Capture the cell that displays the provided text and extract its (x, y) central coordinate. 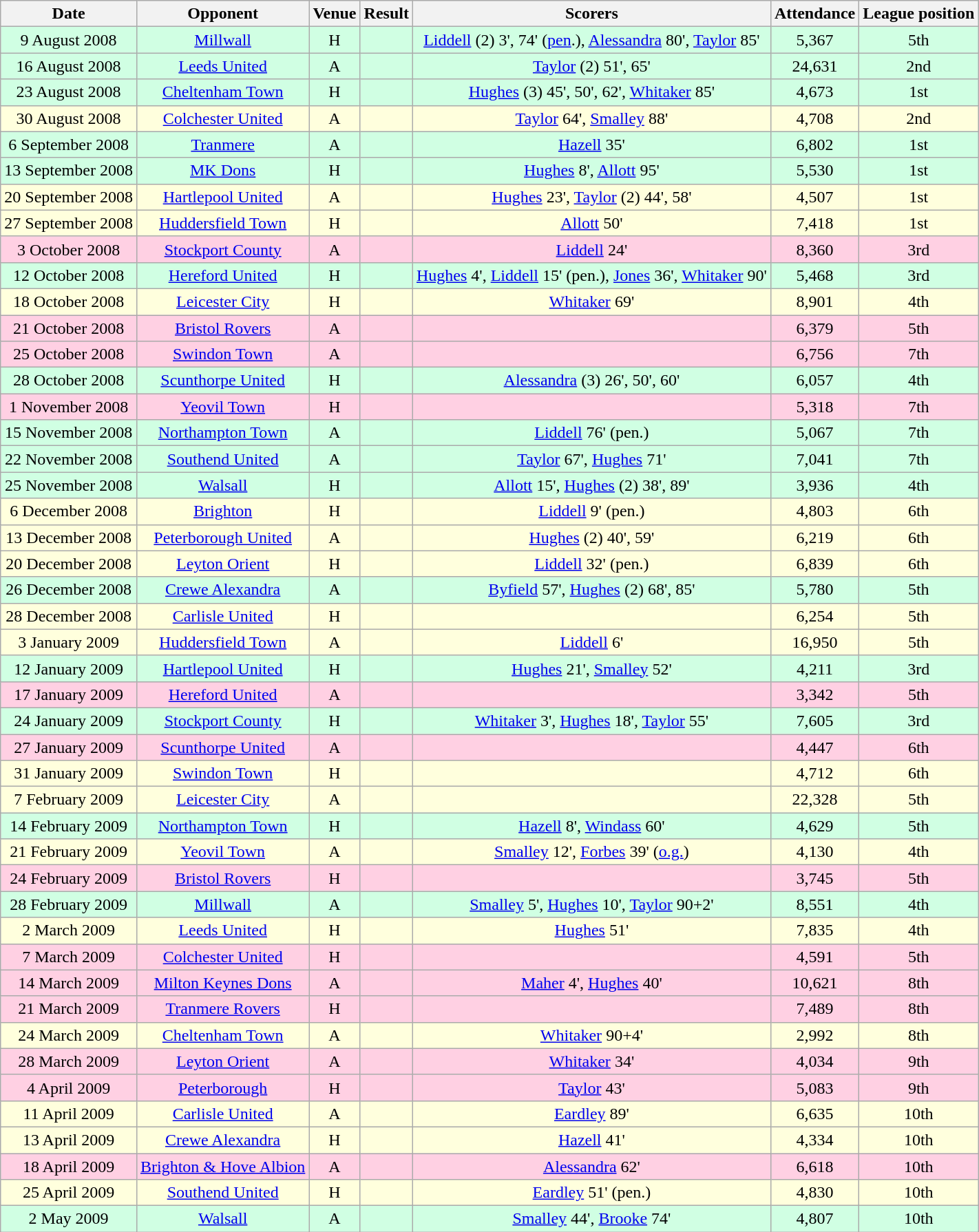
Smalley 12', Forbes 39' (o.g.) (591, 852)
21 February 2009 (69, 852)
Peterborough (222, 1087)
7 February 2009 (69, 800)
3,745 (814, 878)
3,342 (814, 694)
24 February 2009 (69, 878)
Hughes (2) 40', 59' (591, 538)
5,367 (814, 40)
Taylor 43' (591, 1087)
2,992 (814, 1035)
13 April 2009 (69, 1140)
8,551 (814, 904)
21 October 2008 (69, 328)
2 March 2009 (69, 931)
16,950 (814, 642)
27 September 2008 (69, 223)
28 October 2008 (69, 381)
15 November 2008 (69, 433)
8,360 (814, 249)
Liddell 9' (pen.) (591, 511)
20 September 2008 (69, 197)
18 April 2009 (69, 1167)
8,901 (814, 301)
Liddell 6' (591, 642)
28 February 2009 (69, 904)
Eardley 89' (591, 1114)
Whitaker 69' (591, 301)
24,631 (814, 66)
7,041 (814, 459)
Venue (335, 14)
Hughes 23', Taylor (2) 44', 58' (591, 197)
4,591 (814, 957)
6,254 (814, 616)
Liddell (2) 3', 74' (pen.), Alessandra 80', Taylor 85' (591, 40)
Attendance (814, 14)
4,130 (814, 852)
4,673 (814, 92)
23 August 2008 (69, 92)
4 April 2009 (69, 1087)
MK Dons (222, 171)
1 November 2008 (69, 407)
6,057 (814, 381)
4,629 (814, 826)
6,379 (814, 328)
Date (69, 14)
6,635 (814, 1114)
14 March 2009 (69, 983)
30 August 2008 (69, 118)
Brighton & Hove Albion (222, 1167)
4,712 (814, 774)
11 April 2009 (69, 1114)
6,219 (814, 538)
Tranmere Rovers (222, 1009)
7,418 (814, 223)
6 September 2008 (69, 145)
Taylor 64', Smalley 88' (591, 118)
12 January 2009 (69, 668)
Whitaker 34' (591, 1061)
13 December 2008 (69, 538)
Allott 50' (591, 223)
Maher 4', Hughes 40' (591, 983)
9 August 2008 (69, 40)
Hughes 8', Allott 95' (591, 171)
Peterborough United (222, 538)
24 March 2009 (69, 1035)
3 October 2008 (69, 249)
25 April 2009 (69, 1193)
6,839 (814, 564)
Scorers (591, 14)
21 March 2009 (69, 1009)
3 January 2009 (69, 642)
Opponent (222, 14)
7 March 2009 (69, 957)
25 November 2008 (69, 485)
Whitaker 3', Hughes 18', Taylor 55' (591, 721)
Taylor (2) 51', 65' (591, 66)
3,936 (814, 485)
22,328 (814, 800)
31 January 2009 (69, 774)
6,756 (814, 354)
4,708 (814, 118)
7,489 (814, 1009)
Liddell 32' (pen.) (591, 564)
Hughes (3) 45', 50', 62', Whitaker 85' (591, 92)
5,083 (814, 1087)
Hughes 51' (591, 931)
24 January 2009 (69, 721)
7,835 (814, 931)
Brighton (222, 511)
Liddell 76' (pen.) (591, 433)
Eardley 51' (pen.) (591, 1193)
4,034 (814, 1061)
Tranmere (222, 145)
Whitaker 90+4' (591, 1035)
Hazell 35' (591, 145)
16 August 2008 (69, 66)
Alessandra 62' (591, 1167)
6,802 (814, 145)
5,780 (814, 590)
14 February 2009 (69, 826)
Byfield 57', Hughes (2) 68', 85' (591, 590)
13 September 2008 (69, 171)
17 January 2009 (69, 694)
4,803 (814, 511)
5,468 (814, 275)
27 January 2009 (69, 747)
4,830 (814, 1193)
6 December 2008 (69, 511)
Milton Keynes Dons (222, 983)
Hughes 4', Liddell 15' (pen.), Jones 36', Whitaker 90' (591, 275)
20 December 2008 (69, 564)
Result (386, 14)
5,530 (814, 171)
Allott 15', Hughes (2) 38', 89' (591, 485)
Taylor 67', Hughes 71' (591, 459)
22 November 2008 (69, 459)
12 October 2008 (69, 275)
Alessandra (3) 26', 50', 60' (591, 381)
7,605 (814, 721)
Smalley 5', Hughes 10', Taylor 90+2' (591, 904)
25 October 2008 (69, 354)
4,507 (814, 197)
2 May 2009 (69, 1219)
4,447 (814, 747)
Hughes 21', Smalley 52' (591, 668)
26 December 2008 (69, 590)
League position (918, 14)
10,621 (814, 983)
28 March 2009 (69, 1061)
Hazell 8', Windass 60' (591, 826)
Liddell 24' (591, 249)
5,318 (814, 407)
28 December 2008 (69, 616)
4,211 (814, 668)
Smalley 44', Brooke 74' (591, 1219)
5,067 (814, 433)
18 October 2008 (69, 301)
4,334 (814, 1140)
Hazell 41' (591, 1140)
4,807 (814, 1219)
6,618 (814, 1167)
